Determine the [X, Y] coordinate at the center of the cell enclosing the given text.  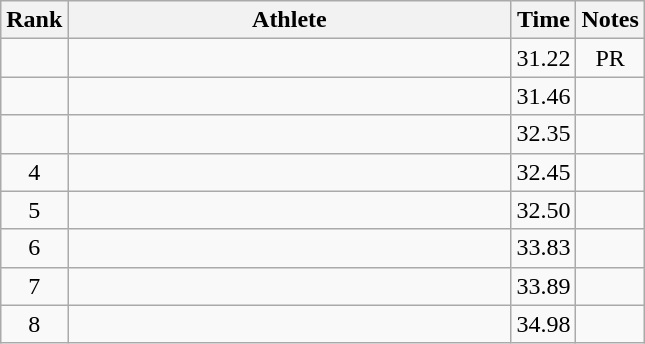
8 [34, 324]
Time [544, 20]
Athlete [290, 20]
32.45 [544, 172]
33.83 [544, 248]
4 [34, 172]
7 [34, 286]
32.50 [544, 210]
PR [610, 58]
33.89 [544, 286]
Rank [34, 20]
31.22 [544, 58]
34.98 [544, 324]
Notes [610, 20]
31.46 [544, 96]
6 [34, 248]
32.35 [544, 134]
5 [34, 210]
